Find where the given text appears and provide that cell's center as (x, y) coordinate. 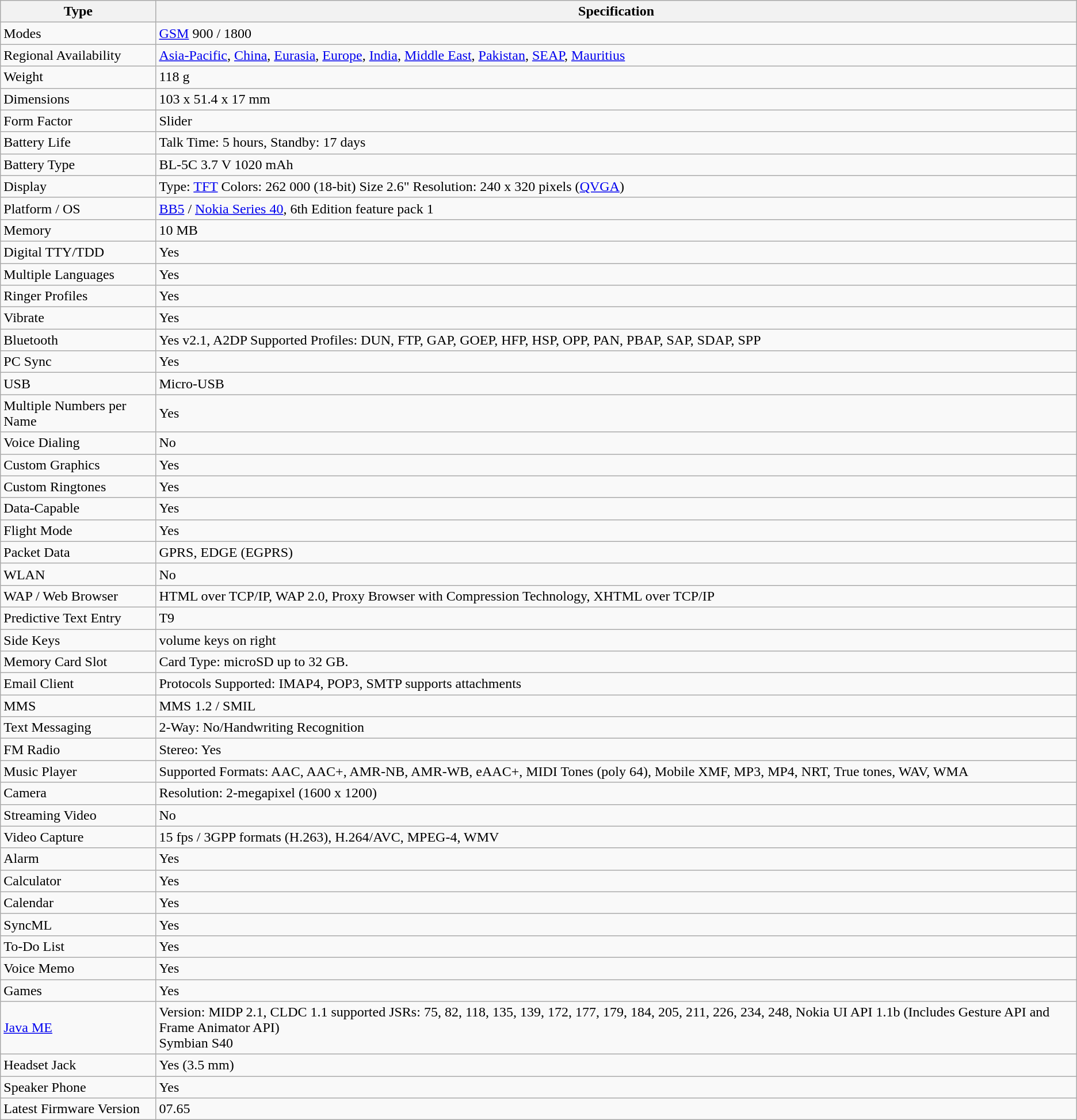
Headset Jack (78, 1065)
Talk Time: 5 hours, Standby: 17 days (616, 143)
Music Player (78, 771)
Memory Card Slot (78, 662)
Yes (3.5 mm) (616, 1065)
Modes (78, 33)
WAP / Web Browser (78, 596)
Stereo: Yes (616, 750)
Card Type: microSD up to 32 GB. (616, 662)
MMS (78, 706)
WLAN (78, 574)
Ringer Profiles (78, 296)
Type: TFT Colors: 262 000 (18-bit) Size 2.6" Resolution: 240 x 320 pixels (QVGA) (616, 186)
Dimensions (78, 99)
118 g (616, 77)
MMS 1.2 / SMIL (616, 706)
Display (78, 186)
Video Capture (78, 837)
Streaming Video (78, 815)
Multiple Languages (78, 274)
103 x 51.4 x 17 mm (616, 99)
Bluetooth (78, 340)
Yes v2.1, A2DP Supported Profiles: DUN, FTP, GAP, GOEP, HFP, HSP, OPP, PAN, PBAP, SAP, SDAP, SPP (616, 340)
Protocols Supported: IMAP4, POP3, SMTP supports attachments (616, 684)
Flight Mode (78, 530)
Vibrate (78, 318)
Java ME (78, 1028)
Resolution: 2-megapixel (1600 x 1200) (616, 793)
SyncML (78, 924)
FM Radio (78, 750)
Calendar (78, 903)
Side Keys (78, 640)
Memory (78, 230)
Camera (78, 793)
Data-Capable (78, 509)
Calculator (78, 881)
T9 (616, 618)
Slider (616, 121)
Battery Type (78, 165)
07.65 (616, 1109)
Alarm (78, 859)
Predictive Text Entry (78, 618)
Voice Dialing (78, 443)
15 fps / 3GPP formats (H.263), H.264/AVC, MPEG-4, WMV (616, 837)
Text Messaging (78, 728)
volume keys on right (616, 640)
PC Sync (78, 362)
Custom Ringtones (78, 487)
Custom Graphics (78, 465)
Type (78, 12)
Specification (616, 12)
Email Client (78, 684)
Packet Data (78, 552)
Supported Formats: AAC, AAC+, AMR-NB, AMR-WB, eAAC+, MIDI Tones (poly 64), Mobile XMF, MP3, MP4, NRT, True tones, WAV, WMA (616, 771)
GPRS, EDGE (EGPRS) (616, 552)
Asia-Pacific, China, Eurasia, Europe, India, Middle East, Pakistan, SEAP, Mauritius (616, 55)
Micro-USB (616, 384)
Digital TTY/TDD (78, 252)
Platform / OS (78, 208)
Voice Memo (78, 968)
Latest Firmware Version (78, 1109)
USB (78, 384)
Regional Availability (78, 55)
10 MB (616, 230)
Speaker Phone (78, 1087)
BB5 / Nokia Series 40, 6th Edition feature pack 1 (616, 208)
HTML over TCP/IP, WAP 2.0, Proxy Browser with Compression Technology, XHTML over TCP/IP (616, 596)
Weight (78, 77)
Games (78, 990)
2-Way: No/Handwriting Recognition (616, 728)
Multiple Numbers per Name (78, 413)
Form Factor (78, 121)
BL-5C 3.7 V 1020 mAh (616, 165)
To-Do List (78, 946)
Battery Life (78, 143)
GSM 900 / 1800 (616, 33)
